Return the (x, y) coordinate for the center point of the cell that contains the specified text.  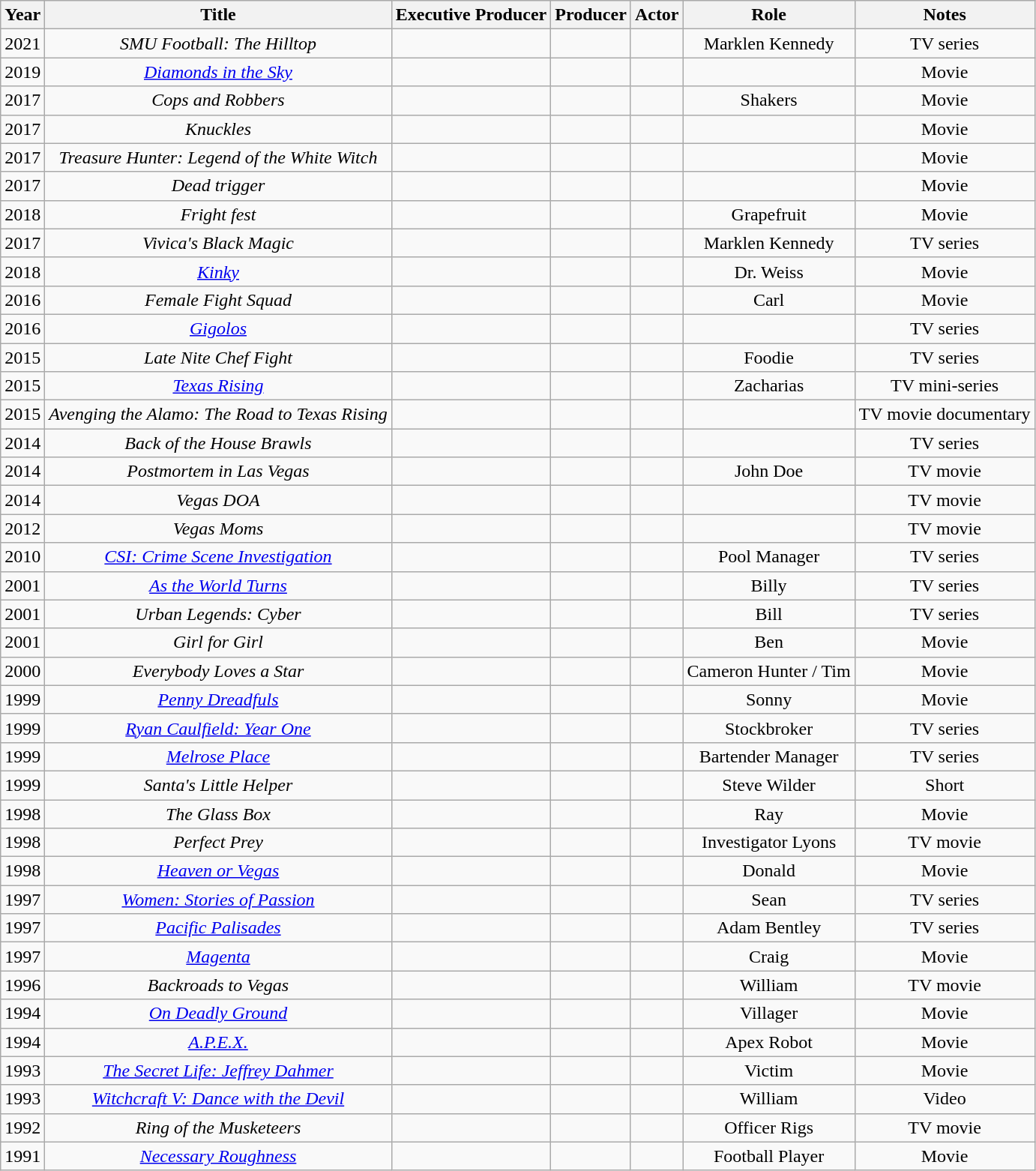
Women: Stories of Passion (218, 900)
Necessary Roughness (218, 1156)
A.P.E.X. (218, 1042)
Pacific Palisades (218, 928)
Magenta (218, 957)
Urban Legends: Cyber (218, 614)
Executive Producer (471, 15)
Melrose Place (218, 756)
2021 (22, 43)
Ring of the Musketeers (218, 1128)
Penny Dreadfuls (218, 699)
Ben (769, 642)
Zacharias (769, 386)
Craig (769, 957)
Ray (769, 813)
1991 (22, 1156)
Girl for Girl (218, 642)
Officer Rigs (769, 1128)
Carl (769, 300)
2019 (22, 72)
Santa's Little Helper (218, 785)
2012 (22, 529)
Cameron Hunter / Tim (769, 671)
Bartender Manager (769, 756)
Adam Bentley (769, 928)
As the World Turns (218, 585)
Dr. Weiss (769, 271)
TV mini-series (945, 386)
Texas Rising (218, 386)
The Glass Box (218, 813)
Producer (591, 15)
Victim (769, 1071)
Dead trigger (218, 186)
Late Nite Chef Fight (218, 358)
Vegas DOA (218, 500)
Ryan Caulfield: Year One (218, 728)
Back of the House Brawls (218, 443)
SMU Football: The Hilltop (218, 43)
Knuckles (218, 129)
Football Player (769, 1156)
Gigolos (218, 328)
Investigator Lyons (769, 843)
Billy (769, 585)
Diamonds in the Sky (218, 72)
Title (218, 15)
Backroads to Vegas (218, 985)
Everybody Loves a Star (218, 671)
Foodie (769, 358)
Sonny (769, 699)
Perfect Prey (218, 843)
On Deadly Ground (218, 1014)
CSI: Crime Scene Investigation (218, 557)
Heaven or Vegas (218, 871)
Shakers (769, 100)
Short (945, 785)
Notes (945, 15)
Cops and Robbers (218, 100)
Video (945, 1099)
Vivica's Black Magic (218, 243)
Female Fight Squad (218, 300)
Apex Robot (769, 1042)
Witchcraft V: Dance with the Devil (218, 1099)
Fright fest (218, 214)
2010 (22, 557)
Bill (769, 614)
1992 (22, 1128)
Donald (769, 871)
Grapefruit (769, 214)
TV movie documentary (945, 415)
Pool Manager (769, 557)
Steve Wilder (769, 785)
Treasure Hunter: Legend of the White Witch (218, 157)
Stockbroker (769, 728)
Kinky (218, 271)
Postmortem in Las Vegas (218, 472)
Avenging the Alamo: The Road to Texas Rising (218, 415)
Role (769, 15)
1996 (22, 985)
John Doe (769, 472)
Sean (769, 900)
Vegas Moms (218, 529)
Villager (769, 1014)
Actor (657, 15)
Year (22, 15)
The Secret Life: Jeffrey Dahmer (218, 1071)
2000 (22, 671)
